Return (x, y) of the center of cell containing provided text 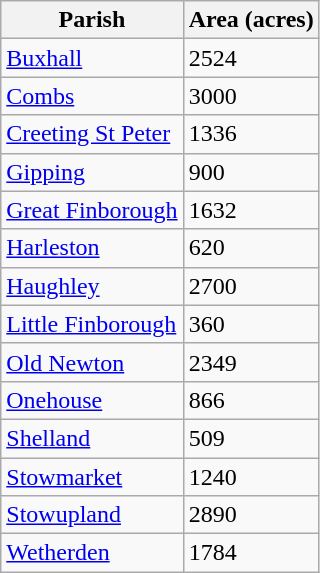
Parish (92, 20)
2700 (251, 286)
1240 (251, 477)
900 (251, 172)
Harleston (92, 248)
360 (251, 324)
2524 (251, 58)
Onehouse (92, 400)
Great Finborough (92, 210)
1336 (251, 134)
620 (251, 248)
866 (251, 400)
2890 (251, 515)
1784 (251, 553)
Combs (92, 96)
Buxhall (92, 58)
Wetherden (92, 553)
Stowmarket (92, 477)
509 (251, 438)
3000 (251, 96)
1632 (251, 210)
Creeting St Peter (92, 134)
Gipping (92, 172)
2349 (251, 362)
Old Newton (92, 362)
Little Finborough (92, 324)
Shelland (92, 438)
Haughley (92, 286)
Stowupland (92, 515)
Area (acres) (251, 20)
